Output the [X, Y] coordinate of the center of the cell containing the given text.  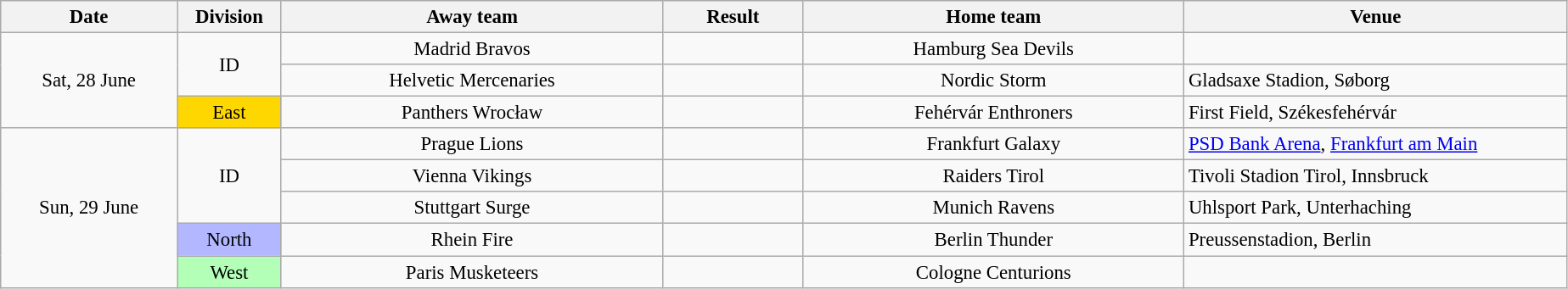
Hamburg Sea Devils [993, 49]
Berlin Thunder [993, 240]
Venue [1375, 17]
Stuttgart Surge [472, 208]
Fehérvár Enthroners [993, 113]
West [229, 272]
Away team [472, 17]
Tivoli Stadion Tirol, Innsbruck [1375, 176]
Sun, 29 June [89, 208]
Rhein Fire [472, 240]
Home team [993, 17]
Preussenstadion, Berlin [1375, 240]
PSD Bank Arena, Frankfurt am Main [1375, 144]
Raiders Tirol [993, 176]
Division [229, 17]
First Field, Székesfehérvár [1375, 113]
East [229, 113]
Helvetic Mercenaries [472, 81]
North [229, 240]
Prague Lions [472, 144]
Munich Ravens [993, 208]
Gladsaxe Stadion, Søborg [1375, 81]
Panthers Wrocław [472, 113]
Nordic Storm [993, 81]
Cologne Centurions [993, 272]
Madrid Bravos [472, 49]
Date [89, 17]
Frankfurt Galaxy [993, 144]
Sat, 28 June [89, 81]
Result [733, 17]
Paris Musketeers [472, 272]
Vienna Vikings [472, 176]
Uhlsport Park, Unterhaching [1375, 208]
